Return the (X, Y) coordinate for the center point of the cell that contains the specified text.  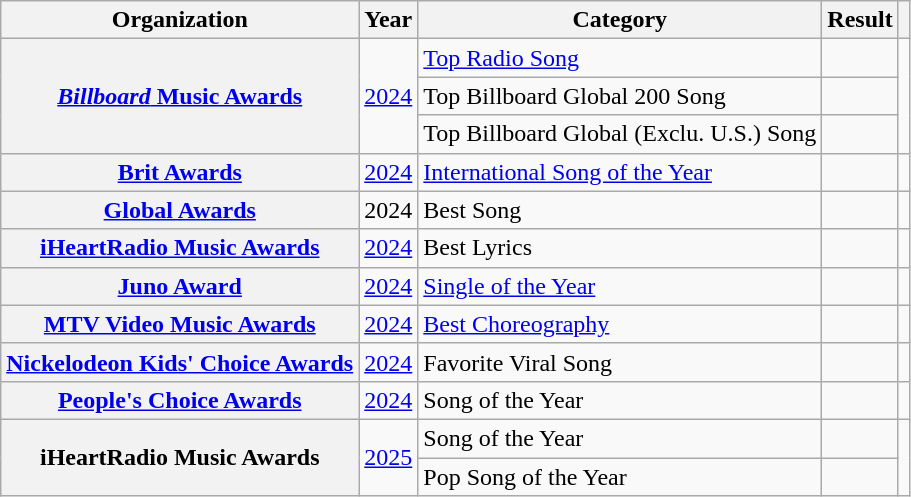
Top Billboard Global (Exclu. U.S.) Song (620, 134)
Juno Award (180, 286)
Result (860, 20)
Favorite Viral Song (620, 362)
Global Awards (180, 210)
Category (620, 20)
Best Lyrics (620, 248)
Best Song (620, 210)
MTV Video Music Awards (180, 324)
Top Billboard Global 200 Song (620, 96)
Billboard Music Awards (180, 96)
Year (388, 20)
Top Radio Song (620, 58)
2025 (388, 457)
Nickelodeon Kids' Choice Awards (180, 362)
International Song of the Year (620, 172)
Best Choreography (620, 324)
Single of the Year (620, 286)
Organization (180, 20)
People's Choice Awards (180, 400)
Brit Awards (180, 172)
Pop Song of the Year (620, 477)
